Identify which cell holds the provided text, then report its [x, y] central coordinate. 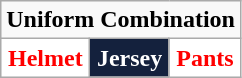
Jersey [130, 58]
Helmet [46, 58]
Pants [204, 58]
Uniform Combination [121, 20]
